Search for the cell housing the specified text and yield its [x, y] center coordinate. 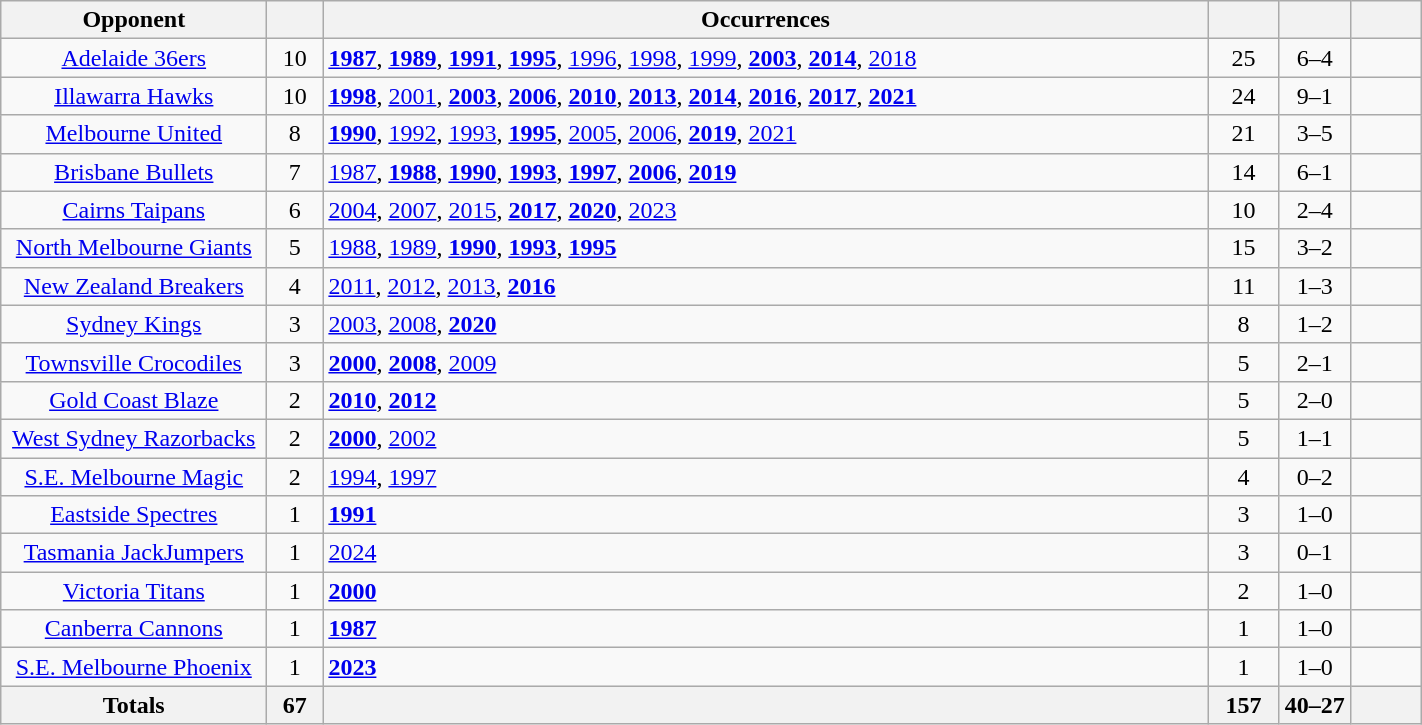
Townsville Crocodiles [134, 362]
6–4 [1314, 58]
1990, 1992, 1993, 1995, 2005, 2006, 2019, 2021 [766, 134]
S.E. Melbourne Magic [134, 477]
Victoria Titans [134, 591]
1987, 1989, 1991, 1995, 1996, 1998, 1999, 2003, 2014, 2018 [766, 58]
Melbourne United [134, 134]
2000, 2008, 2009 [766, 362]
0–2 [1314, 477]
67 [295, 705]
2023 [766, 667]
2000, 2002 [766, 438]
11 [1244, 286]
1998, 2001, 2003, 2006, 2010, 2013, 2014, 2016, 2017, 2021 [766, 96]
6–1 [1314, 172]
S.E. Melbourne Phoenix [134, 667]
2003, 2008, 2020 [766, 324]
3–2 [1314, 248]
West Sydney Razorbacks [134, 438]
2010, 2012 [766, 400]
2024 [766, 553]
9–1 [1314, 96]
2000 [766, 591]
1994, 1997 [766, 477]
25 [1244, 58]
1987, 1988, 1990, 1993, 1997, 2006, 2019 [766, 172]
Totals [134, 705]
New Zealand Breakers [134, 286]
2–1 [1314, 362]
Adelaide 36ers [134, 58]
1–1 [1314, 438]
14 [1244, 172]
North Melbourne Giants [134, 248]
21 [1244, 134]
1991 [766, 515]
1987 [766, 629]
1–3 [1314, 286]
2004, 2007, 2015, 2017, 2020, 2023 [766, 210]
1988, 1989, 1990, 1993, 1995 [766, 248]
Brisbane Bullets [134, 172]
Illawarra Hawks [134, 96]
0–1 [1314, 553]
Occurrences [766, 20]
2–4 [1314, 210]
Cairns Taipans [134, 210]
157 [1244, 705]
Tasmania JackJumpers [134, 553]
40–27 [1314, 705]
2–0 [1314, 400]
2011, 2012, 2013, 2016 [766, 286]
Opponent [134, 20]
3–5 [1314, 134]
Eastside Spectres [134, 515]
15 [1244, 248]
Sydney Kings [134, 324]
Canberra Cannons [134, 629]
7 [295, 172]
Gold Coast Blaze [134, 400]
24 [1244, 96]
6 [295, 210]
1–2 [1314, 324]
